Locate the cell with the specified text and output its [x, y] center coordinate. 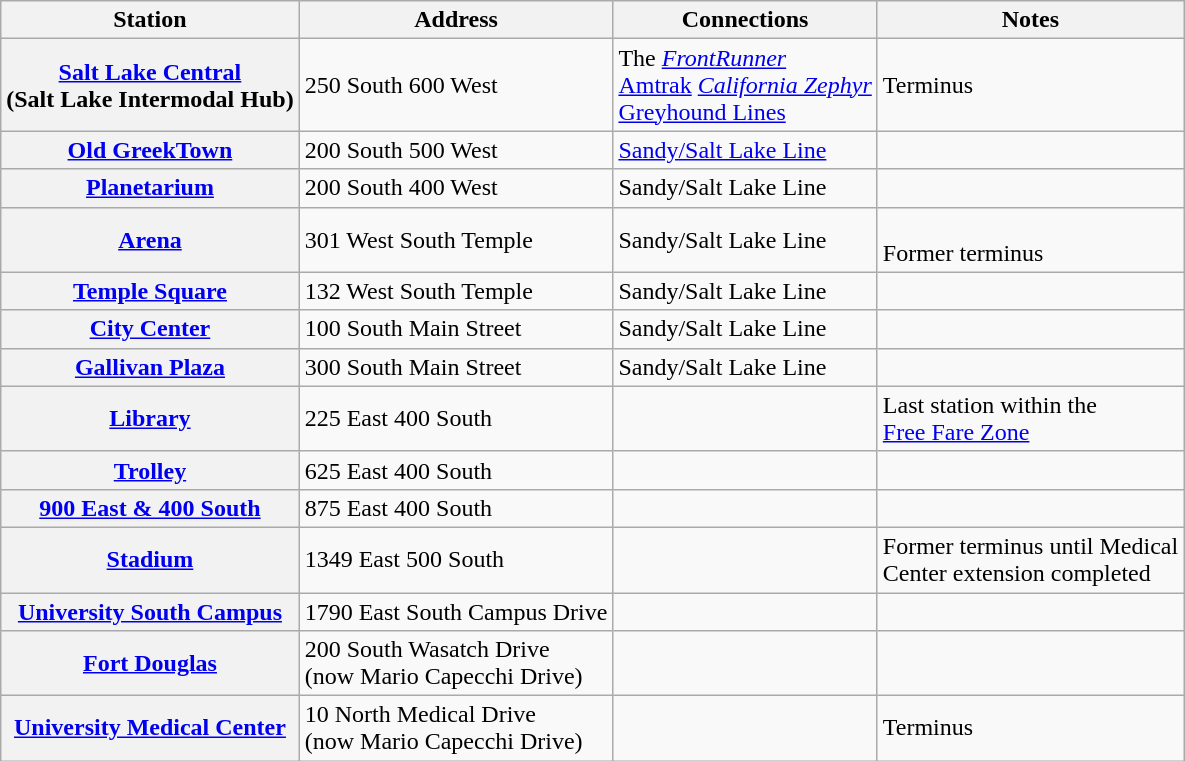
200 South 500 West [456, 150]
Arena [150, 240]
Notes [1030, 20]
Trolley [150, 470]
100 South Main Street [456, 329]
250 South 600 West [456, 85]
Stadium [150, 560]
Old GreekTown [150, 150]
Fort Douglas [150, 664]
225 East 400 South [456, 418]
Station [150, 20]
Former terminus until MedicalCenter extension completed [1030, 560]
Library [150, 418]
University Medical Center [150, 728]
University South Campus [150, 611]
132 West South Temple [456, 291]
Temple Square [150, 291]
300 South Main Street [456, 367]
200 South 400 West [456, 188]
The FrontRunnerAmtrak California ZephyrGreyhound Lines [745, 85]
Gallivan Plaza [150, 367]
Last station within theFree Fare Zone [1030, 418]
625 East 400 South [456, 470]
Former terminus [1030, 240]
Salt Lake Central(Salt Lake Intermodal Hub) [150, 85]
301 West South Temple [456, 240]
Address [456, 20]
900 East & 400 South [150, 508]
1790 East South Campus Drive [456, 611]
1349 East 500 South [456, 560]
200 South Wasatch Drive(now Mario Capecchi Drive) [456, 664]
875 East 400 South [456, 508]
10 North Medical Drive(now Mario Capecchi Drive) [456, 728]
Connections [745, 20]
City Center [150, 329]
Planetarium [150, 188]
